Output the (X, Y) coordinate of the center of the cell containing the given text.  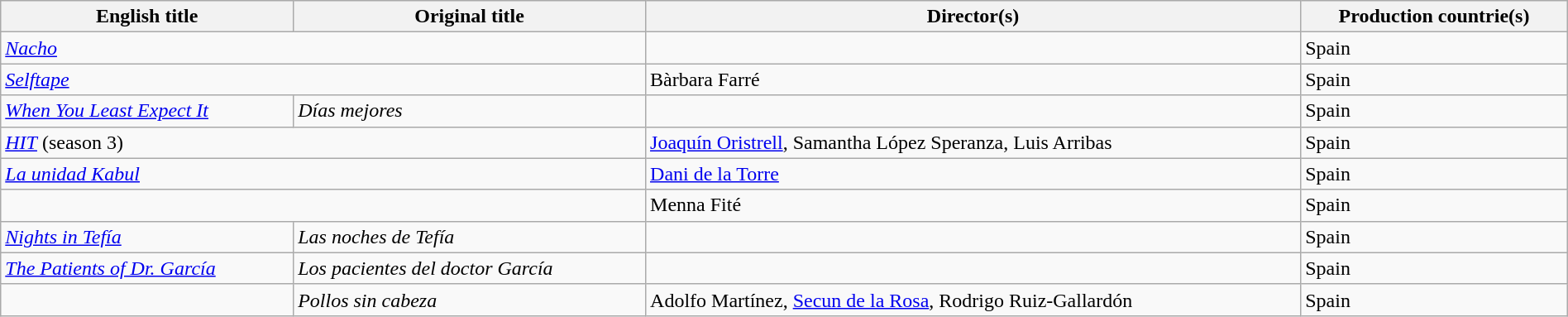
When You Least Expect It (147, 111)
Menna Fité (973, 205)
English title (147, 17)
HIT (season 3) (323, 142)
Días mejores (470, 111)
Las noches de Tefía (470, 237)
Production countrie(s) (1434, 17)
Nacho (323, 48)
Pollos sin cabeza (470, 300)
Director(s) (973, 17)
Original title (470, 17)
Adolfo Martínez, Secun de la Rosa, Rodrigo Ruiz-Gallardón (973, 300)
Los pacientes del doctor García (470, 268)
Nights in Tefía (147, 237)
The Patients of Dr. García (147, 268)
Selftape (323, 79)
Bàrbara Farré (973, 79)
La unidad Kabul (323, 174)
Joaquín Oristrell, Samantha López Speranza, Luis Arribas (973, 142)
Dani de la Torre (973, 174)
